Locate the cell with the specified text and output its [X, Y] center coordinate. 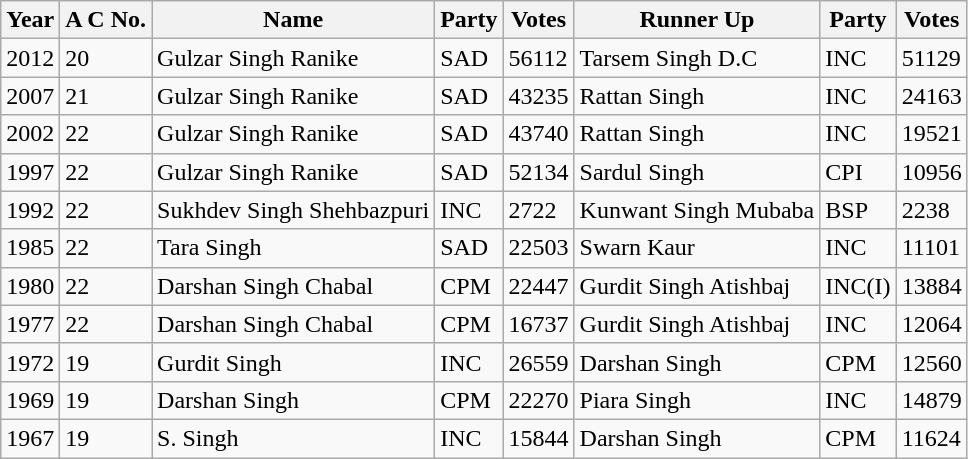
2238 [932, 210]
Tara Singh [294, 248]
21 [106, 96]
Year [30, 20]
1992 [30, 210]
15844 [538, 438]
56112 [538, 58]
Sardul Singh [697, 172]
Name [294, 20]
1967 [30, 438]
1985 [30, 248]
14879 [932, 400]
2007 [30, 96]
Tarsem Singh D.C [697, 58]
12560 [932, 362]
Gurdit Singh [294, 362]
Piara Singh [697, 400]
10956 [932, 172]
22270 [538, 400]
19521 [932, 134]
Kunwant Singh Mubaba [697, 210]
43235 [538, 96]
2722 [538, 210]
1977 [30, 324]
CPI [858, 172]
24163 [932, 96]
51129 [932, 58]
2012 [30, 58]
43740 [538, 134]
20 [106, 58]
Runner Up [697, 20]
1997 [30, 172]
52134 [538, 172]
BSP [858, 210]
22447 [538, 286]
S. Singh [294, 438]
1969 [30, 400]
Sukhdev Singh Shehbazpuri [294, 210]
11101 [932, 248]
26559 [538, 362]
A C No. [106, 20]
11624 [932, 438]
22503 [538, 248]
1972 [30, 362]
13884 [932, 286]
Swarn Kaur [697, 248]
2002 [30, 134]
16737 [538, 324]
12064 [932, 324]
1980 [30, 286]
INC(I) [858, 286]
